Output the [x, y] coordinate of the center of the cell containing the given text.  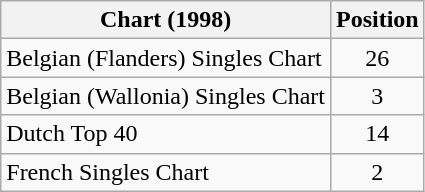
French Singles Chart [166, 172]
Chart (1998) [166, 20]
Belgian (Wallonia) Singles Chart [166, 96]
26 [377, 58]
Position [377, 20]
2 [377, 172]
14 [377, 134]
Dutch Top 40 [166, 134]
3 [377, 96]
Belgian (Flanders) Singles Chart [166, 58]
